For the text-containing cell, return its midpoint in (x, y) coordinate format. 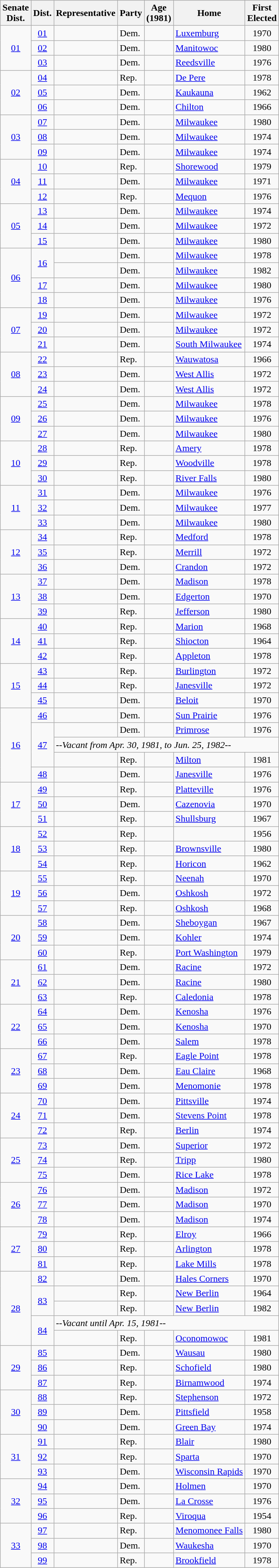
78 (42, 1219)
Birnamwood (209, 1383)
Rice Lake (209, 1175)
72 (42, 1130)
58 (42, 923)
Oconomowoc (209, 1338)
Kaukauna (209, 92)
Green Bay (209, 1427)
55 (42, 878)
Menomonee Falls (209, 1531)
Tripp (209, 1160)
Eau Claire (209, 1071)
84 (42, 1330)
56 (42, 893)
47 (42, 745)
80 (42, 1249)
1958 (262, 1412)
--Vacant until Apr. 15, 1981-- (166, 1323)
Medford (209, 537)
41 (42, 641)
Port Washington (209, 952)
85 (42, 1353)
81 (42, 1264)
76 (42, 1190)
--Vacant from Apr. 30, 1981, to Jun. 25, 1982-- (166, 745)
Sparta (209, 1457)
South Milwaukee (209, 344)
Viroqua (209, 1516)
Shiocton (209, 641)
70 (42, 1101)
Dist. (42, 13)
Wausau (209, 1353)
87 (42, 1383)
Elroy (209, 1234)
88 (42, 1397)
Mequon (209, 196)
61 (42, 967)
53 (42, 848)
64 (42, 1012)
93 (42, 1471)
Sheboygan (209, 923)
La Crosse (209, 1501)
Jefferson (209, 611)
SenateDist. (16, 13)
51 (42, 819)
63 (42, 997)
96 (42, 1516)
Menomonie (209, 1086)
Neenah (209, 878)
Wauwatosa (209, 359)
42 (42, 656)
Berlin (209, 1130)
89 (42, 1412)
71 (42, 1115)
Shullsburg (209, 819)
River Falls (209, 478)
52 (42, 834)
Kohler (209, 938)
68 (42, 1071)
Edgerton (209, 596)
39 (42, 611)
Salem (209, 1041)
Platteville (209, 789)
Waukesha (209, 1545)
59 (42, 938)
De Pere (209, 78)
49 (42, 789)
99 (42, 1560)
34 (42, 537)
Marion (209, 626)
74 (42, 1160)
46 (42, 715)
Shorewood (209, 166)
Age(1981) (159, 13)
86 (42, 1367)
Arlington (209, 1249)
Pittsfield (209, 1412)
66 (42, 1041)
73 (42, 1145)
62 (42, 982)
98 (42, 1545)
Chilton (209, 107)
1977 (262, 508)
69 (42, 1086)
Eagle Point (209, 1056)
54 (42, 863)
FirstElected (262, 13)
Burlington (209, 670)
Milton (209, 760)
Cazenovia (209, 804)
35 (42, 552)
Party (131, 13)
Beloit (209, 700)
48 (42, 774)
Brownsville (209, 848)
Crandon (209, 567)
91 (42, 1442)
Luxemburg (209, 33)
60 (42, 952)
Lake Mills (209, 1264)
Holmen (209, 1486)
57 (42, 908)
40 (42, 626)
Home (209, 13)
65 (42, 1027)
Schofield (209, 1367)
Woodville (209, 463)
Superior (209, 1145)
1956 (262, 834)
94 (42, 1486)
82 (42, 1279)
Sun Prairie (209, 715)
44 (42, 686)
77 (42, 1205)
Manitowoc (209, 48)
79 (42, 1234)
45 (42, 700)
Merrill (209, 552)
95 (42, 1501)
1971 (262, 181)
50 (42, 804)
Appleton (209, 656)
97 (42, 1531)
37 (42, 582)
38 (42, 596)
Primrose (209, 730)
Pittsville (209, 1101)
90 (42, 1427)
Reedsville (209, 63)
Wisconsin Rapids (209, 1471)
Caledonia (209, 997)
Representative (86, 13)
92 (42, 1457)
83 (42, 1301)
Stevens Point (209, 1115)
75 (42, 1175)
67 (42, 1056)
43 (42, 670)
Blair (209, 1442)
36 (42, 567)
Brookfield (209, 1560)
Amery (209, 448)
Horicon (209, 863)
1954 (262, 1516)
Hales Corners (209, 1279)
Stephenson (209, 1397)
